Extract the (X, Y) coordinate from the center of the cell holding the provided text.  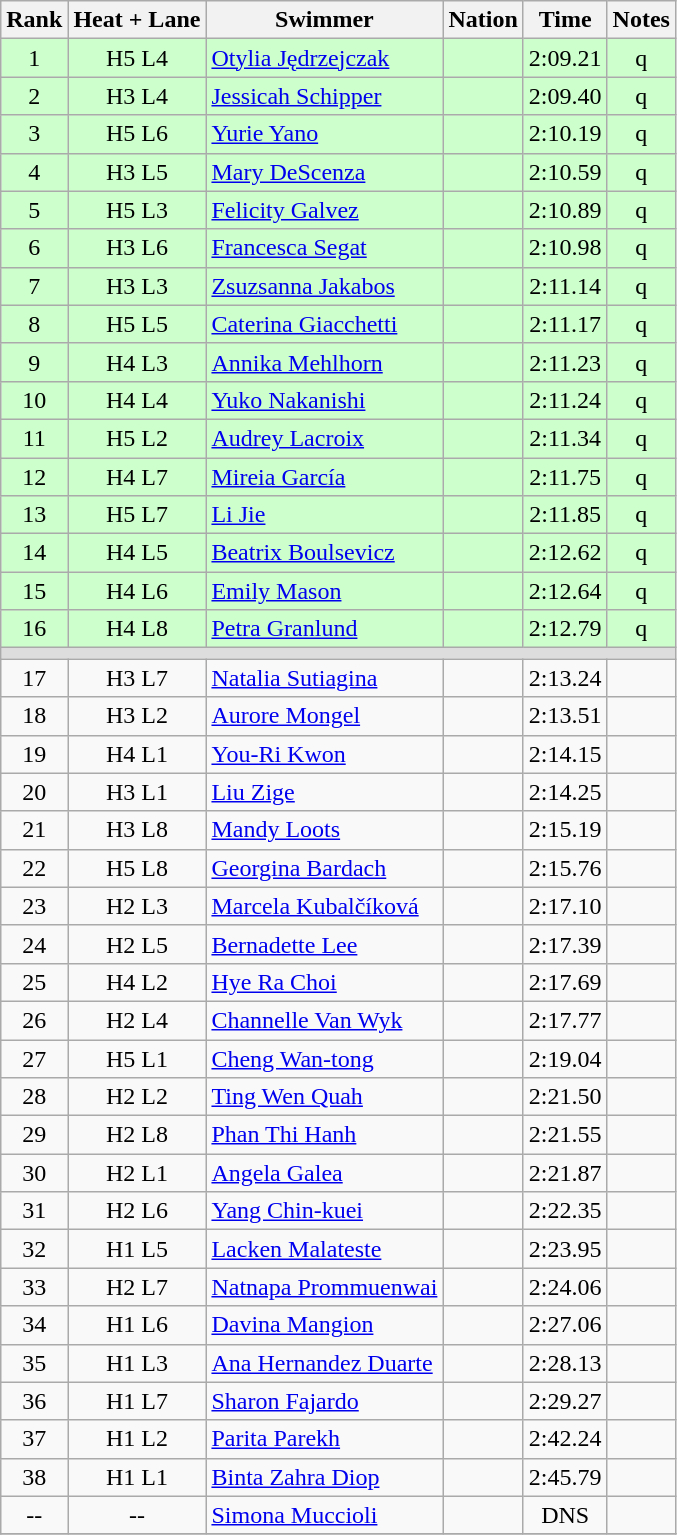
2:11.34 (565, 438)
Rank (34, 20)
2:10.19 (565, 134)
2:11.23 (565, 362)
H3 L3 (137, 286)
Emily Mason (324, 591)
38 (34, 1477)
H2 L3 (137, 906)
2:11.17 (565, 324)
H4 L8 (137, 629)
Audrey Lacroix (324, 438)
2:15.76 (565, 868)
H4 L1 (137, 754)
2:14.25 (565, 792)
15 (34, 591)
H4 L4 (137, 400)
2:09.21 (565, 58)
2:17.69 (565, 982)
2:17.10 (565, 906)
Natalia Sutiagina (324, 678)
Natnapa Prommuenwai (324, 1287)
2:11.75 (565, 477)
2:12.64 (565, 591)
34 (34, 1325)
Aurore Mongel (324, 716)
37 (34, 1439)
H2 L6 (137, 1211)
H2 L4 (137, 1020)
H5 L2 (137, 438)
Georgina Bardach (324, 868)
16 (34, 629)
2:23.95 (565, 1249)
Jessicah Schipper (324, 96)
Francesca Segat (324, 248)
2:15.19 (565, 830)
Beatrix Boulsevicz (324, 553)
23 (34, 906)
Parita Parekh (324, 1439)
2:22.35 (565, 1211)
H5 L1 (137, 1059)
Yuko Nakanishi (324, 400)
35 (34, 1363)
17 (34, 678)
2:13.51 (565, 716)
2:24.06 (565, 1287)
Notes (641, 20)
2:13.24 (565, 678)
Liu Zige (324, 792)
Caterina Giacchetti (324, 324)
Zsuzsanna Jakabos (324, 286)
DNS (565, 1515)
2:17.39 (565, 944)
25 (34, 982)
2:10.98 (565, 248)
Mandy Loots (324, 830)
H3 L4 (137, 96)
2 (34, 96)
1 (34, 58)
Channelle Van Wyk (324, 1020)
H1 L5 (137, 1249)
Annika Mehlhorn (324, 362)
2:28.13 (565, 1363)
Ana Hernandez Duarte (324, 1363)
H5 L4 (137, 58)
20 (34, 792)
H2 L5 (137, 944)
2:21.87 (565, 1173)
24 (34, 944)
2:19.04 (565, 1059)
2:42.24 (565, 1439)
11 (34, 438)
2:11.14 (565, 286)
9 (34, 362)
H5 L6 (137, 134)
2:21.55 (565, 1135)
H2 L1 (137, 1173)
36 (34, 1401)
12 (34, 477)
2:10.89 (565, 210)
Time (565, 20)
Angela Galea (324, 1173)
Heat + Lane (137, 20)
33 (34, 1287)
2:10.59 (565, 172)
Felicity Galvez (324, 210)
27 (34, 1059)
21 (34, 830)
5 (34, 210)
3 (34, 134)
H1 L1 (137, 1477)
Phan Thi Hanh (324, 1135)
Yang Chin-kuei (324, 1211)
29 (34, 1135)
8 (34, 324)
Bernadette Lee (324, 944)
H1 L7 (137, 1401)
7 (34, 286)
22 (34, 868)
H4 L5 (137, 553)
Hye Ra Choi (324, 982)
Otylia Jędrzejczak (324, 58)
H3 L2 (137, 716)
2:21.50 (565, 1097)
2:14.15 (565, 754)
4 (34, 172)
Davina Mangion (324, 1325)
H3 L1 (137, 792)
H5 L7 (137, 515)
2:29.27 (565, 1401)
Simona Muccioli (324, 1515)
Cheng Wan-tong (324, 1059)
H1 L6 (137, 1325)
18 (34, 716)
2:11.24 (565, 400)
H4 L2 (137, 982)
Petra Granlund (324, 629)
2:12.79 (565, 629)
You-Ri Kwon (324, 754)
H5 L5 (137, 324)
H3 L8 (137, 830)
Nation (483, 20)
Swimmer (324, 20)
30 (34, 1173)
H2 L2 (137, 1097)
19 (34, 754)
Sharon Fajardo (324, 1401)
Ting Wen Quah (324, 1097)
6 (34, 248)
2:27.06 (565, 1325)
H2 L8 (137, 1135)
Yurie Yano (324, 134)
Li Jie (324, 515)
14 (34, 553)
H4 L7 (137, 477)
H3 L7 (137, 678)
13 (34, 515)
Lacken Malateste (324, 1249)
10 (34, 400)
31 (34, 1211)
2:09.40 (565, 96)
H4 L3 (137, 362)
H2 L7 (137, 1287)
2:17.77 (565, 1020)
Binta Zahra Diop (324, 1477)
H1 L3 (137, 1363)
H5 L8 (137, 868)
2:45.79 (565, 1477)
Marcela Kubalčíková (324, 906)
28 (34, 1097)
2:12.62 (565, 553)
Mireia García (324, 477)
26 (34, 1020)
H4 L6 (137, 591)
H5 L3 (137, 210)
Mary DeScenza (324, 172)
H1 L2 (137, 1439)
2:11.85 (565, 515)
H3 L6 (137, 248)
H3 L5 (137, 172)
32 (34, 1249)
